Search for the cell housing the specified text and yield its (x, y) center coordinate. 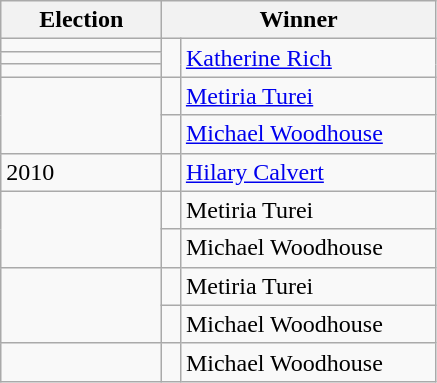
Katherine Rich (308, 58)
Winner (299, 20)
Election (82, 20)
2010 (82, 172)
Hilary Calvert (308, 172)
